Return the (x, y) coordinate for the center point of the cell that contains the specified text.  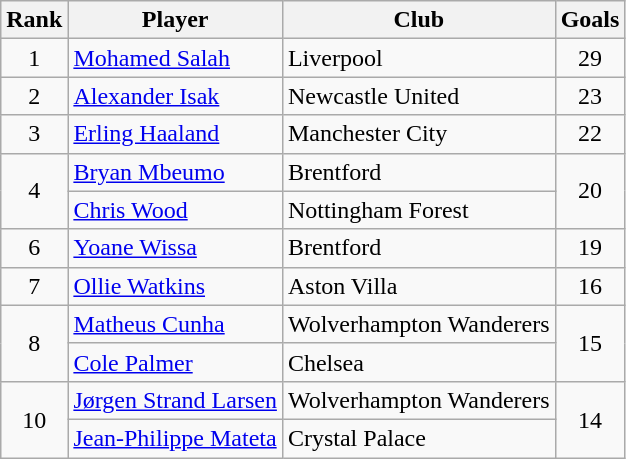
Nottingham Forest (418, 210)
4 (34, 191)
16 (590, 286)
1 (34, 58)
Club (418, 20)
7 (34, 286)
2 (34, 96)
19 (590, 248)
8 (34, 343)
Jean-Philippe Mateta (176, 438)
Yoane Wissa (176, 248)
Aston Villa (418, 286)
Player (176, 20)
22 (590, 134)
6 (34, 248)
Rank (34, 20)
29 (590, 58)
Cole Palmer (176, 362)
Goals (590, 20)
Alexander Isak (176, 96)
14 (590, 419)
Bryan Mbeumo (176, 172)
Manchester City (418, 134)
10 (34, 419)
20 (590, 191)
Crystal Palace (418, 438)
23 (590, 96)
Matheus Cunha (176, 324)
3 (34, 134)
Chelsea (418, 362)
Chris Wood (176, 210)
Jørgen Strand Larsen (176, 400)
Erling Haaland (176, 134)
15 (590, 343)
Liverpool (418, 58)
Mohamed Salah (176, 58)
Ollie Watkins (176, 286)
Newcastle United (418, 96)
